Extract the (x, y) coordinate from the center of the cell holding the provided text.  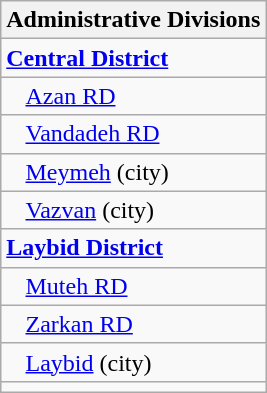
Meymeh (city) (134, 172)
Azan RD (134, 96)
Laybid (city) (134, 362)
Vazvan (city) (134, 210)
Central District (134, 58)
Vandadeh RD (134, 134)
Administrative Divisions (134, 20)
Laybid District (134, 248)
Muteh RD (134, 286)
Zarkan RD (134, 324)
